Identify which cell holds the provided text, then report its [X, Y] central coordinate. 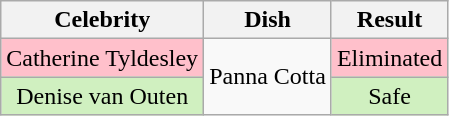
Catherine Tyldesley [102, 58]
Panna Cotta [268, 77]
Denise van Outen [102, 96]
Safe [389, 96]
Celebrity [102, 20]
Result [389, 20]
Eliminated [389, 58]
Dish [268, 20]
